Determine the [X, Y] coordinate at the center of the cell enclosing the given text.  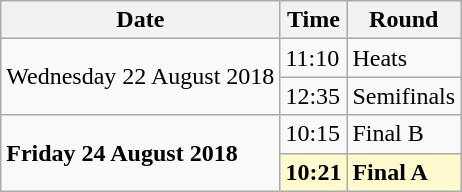
11:10 [314, 58]
10:15 [314, 134]
Friday 24 August 2018 [140, 153]
Semifinals [404, 96]
Date [140, 20]
Final A [404, 172]
Round [404, 20]
Final B [404, 134]
Wednesday 22 August 2018 [140, 77]
Time [314, 20]
10:21 [314, 172]
Heats [404, 58]
12:35 [314, 96]
